Find where the given text appears and provide that cell's center as [X, Y] coordinate. 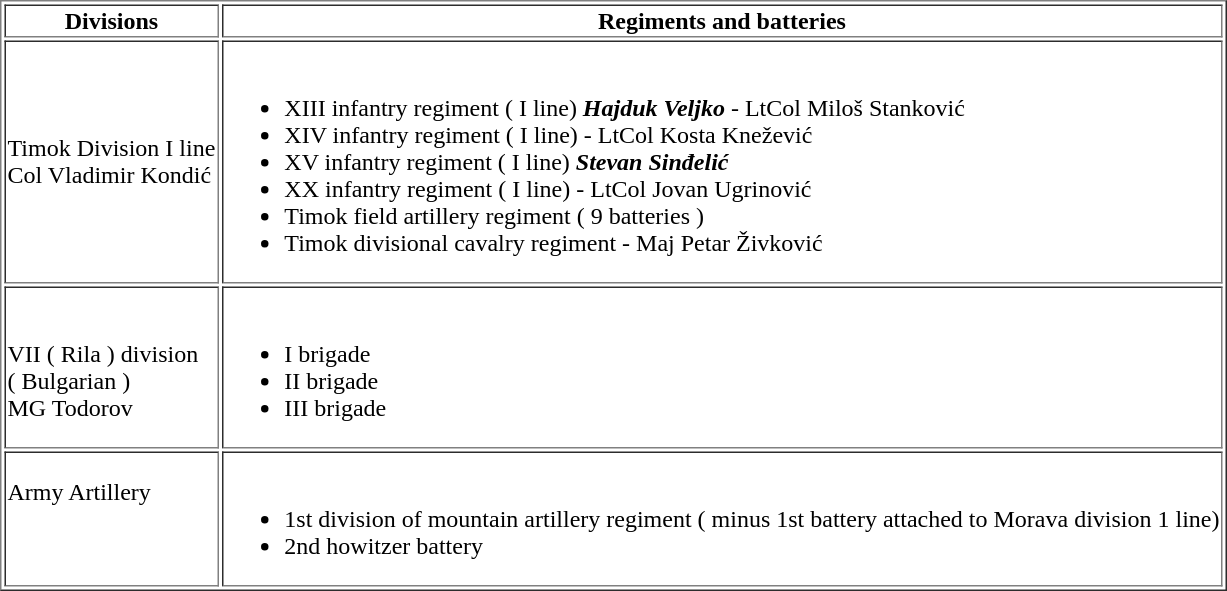
I brigadeII brigadeIII brigade [722, 367]
Divisions [111, 20]
VII ( Rila ) division( Bulgarian )MG Todorov [111, 367]
Army Artillery [111, 520]
Regiments and batteries [722, 20]
1st division of mountain artillery regiment ( minus 1st battery attached to Morava division 1 line)2nd howitzer battery [722, 520]
Timok Division I lineCol Vladimir Kondić [111, 162]
